Locate the cell with the specified text and output its [x, y] center coordinate. 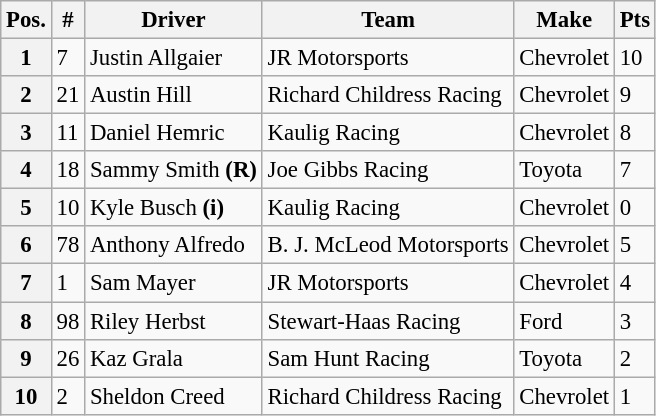
18 [68, 170]
Kyle Busch (i) [174, 208]
21 [68, 95]
Austin Hill [174, 95]
Sheldon Creed [174, 396]
Pts [634, 20]
Kaz Grala [174, 358]
6 [26, 245]
26 [68, 358]
Joe Gibbs Racing [388, 170]
Ford [564, 321]
98 [68, 321]
Sam Mayer [174, 283]
78 [68, 245]
Team [388, 20]
Driver [174, 20]
Stewart-Haas Racing [388, 321]
Anthony Alfredo [174, 245]
Sammy Smith (R) [174, 170]
0 [634, 208]
Justin Allgaier [174, 58]
Riley Herbst [174, 321]
Sam Hunt Racing [388, 358]
11 [68, 133]
B. J. McLeod Motorsports [388, 245]
Pos. [26, 20]
Make [564, 20]
# [68, 20]
Daniel Hemric [174, 133]
